Scan for the cell matching the given text and deliver its [x, y] coordinate at center. 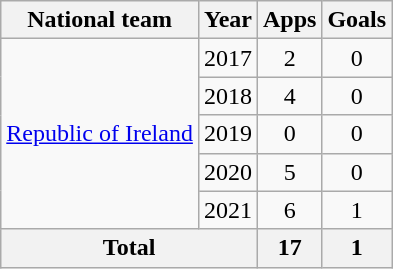
2018 [228, 96]
2020 [228, 172]
5 [289, 172]
2 [289, 58]
17 [289, 248]
6 [289, 210]
Republic of Ireland [100, 134]
National team [100, 20]
Total [130, 248]
2019 [228, 134]
Apps [289, 20]
2021 [228, 210]
4 [289, 96]
Goals [357, 20]
2017 [228, 58]
Year [228, 20]
